Return the (X, Y) coordinate for the center point of the cell that contains the specified text.  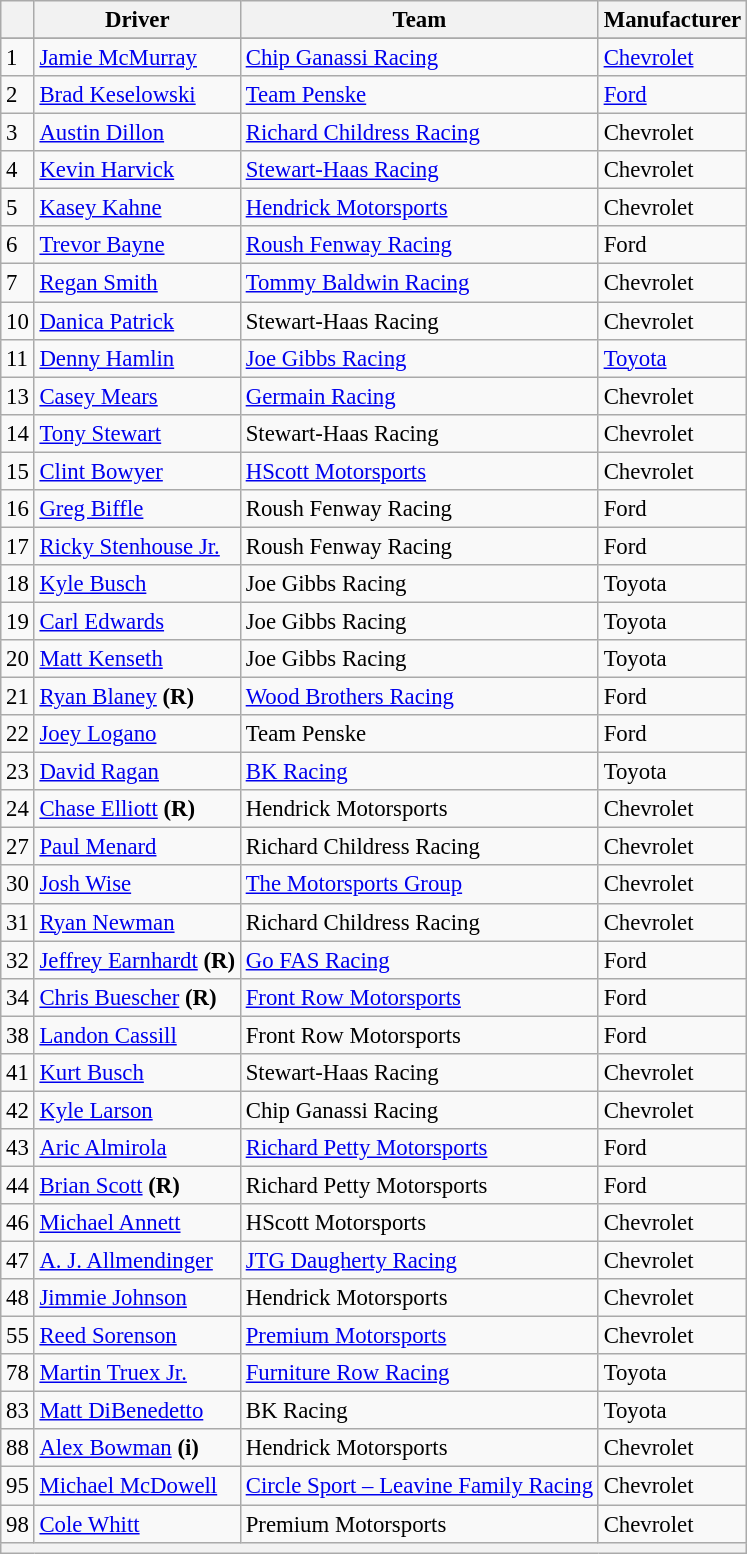
14 (18, 433)
19 (18, 621)
Ricky Stenhouse Jr. (137, 546)
Wood Brothers Racing (419, 697)
Michael Annett (137, 1223)
17 (18, 546)
Go FAS Racing (419, 960)
Jimmie Johnson (137, 1298)
Joey Logano (137, 734)
Denny Hamlin (137, 358)
31 (18, 922)
55 (18, 1336)
Ryan Blaney (R) (137, 697)
Circle Sport – Leavine Family Racing (419, 1486)
13 (18, 396)
Chris Buescher (R) (137, 997)
30 (18, 885)
Reed Sorenson (137, 1336)
95 (18, 1486)
Furniture Row Racing (419, 1373)
Alex Bowman (i) (137, 1449)
21 (18, 697)
Carl Edwards (137, 621)
83 (18, 1411)
43 (18, 1148)
Kevin Harvick (137, 170)
A. J. Allmendinger (137, 1261)
23 (18, 772)
27 (18, 847)
Brian Scott (R) (137, 1185)
Paul Menard (137, 847)
10 (18, 321)
The Motorsports Group (419, 885)
Kasey Kahne (137, 208)
34 (18, 997)
Kyle Busch (137, 584)
24 (18, 809)
Martin Truex Jr. (137, 1373)
Casey Mears (137, 396)
Tommy Baldwin Racing (419, 283)
Trevor Bayne (137, 245)
Driver (137, 20)
41 (18, 1073)
Josh Wise (137, 885)
16 (18, 509)
Aric Almirola (137, 1148)
Manufacturer (672, 20)
44 (18, 1185)
6 (18, 245)
Team (419, 20)
Kurt Busch (137, 1073)
1 (18, 58)
Jeffrey Earnhardt (R) (137, 960)
3 (18, 133)
20 (18, 659)
18 (18, 584)
Brad Keselowski (137, 95)
38 (18, 1035)
Kyle Larson (137, 1110)
Clint Bowyer (137, 471)
Ryan Newman (137, 922)
42 (18, 1110)
Greg Biffle (137, 509)
Germain Racing (419, 396)
32 (18, 960)
Jamie McMurray (137, 58)
5 (18, 208)
22 (18, 734)
47 (18, 1261)
Chase Elliott (R) (137, 809)
2 (18, 95)
15 (18, 471)
98 (18, 1524)
Landon Cassill (137, 1035)
Austin Dillon (137, 133)
Danica Patrick (137, 321)
Tony Stewart (137, 433)
7 (18, 283)
4 (18, 170)
88 (18, 1449)
David Ragan (137, 772)
Regan Smith (137, 283)
46 (18, 1223)
JTG Daugherty Racing (419, 1261)
78 (18, 1373)
Cole Whitt (137, 1524)
11 (18, 358)
Matt DiBenedetto (137, 1411)
48 (18, 1298)
Michael McDowell (137, 1486)
Matt Kenseth (137, 659)
